From the cell containing the given text, extract its center point as (x, y) coordinate. 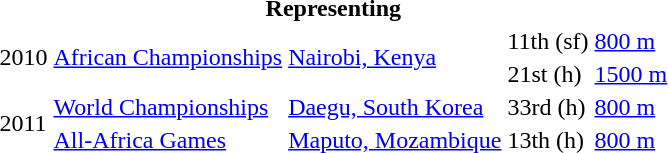
21st (h) (548, 74)
World Championships (168, 107)
Daegu, South Korea (395, 107)
33rd (h) (548, 107)
Nairobi, Kenya (395, 58)
11th (sf) (548, 41)
African Championships (168, 58)
